Return the [X, Y] coordinate for the center point of the cell that contains the specified text.  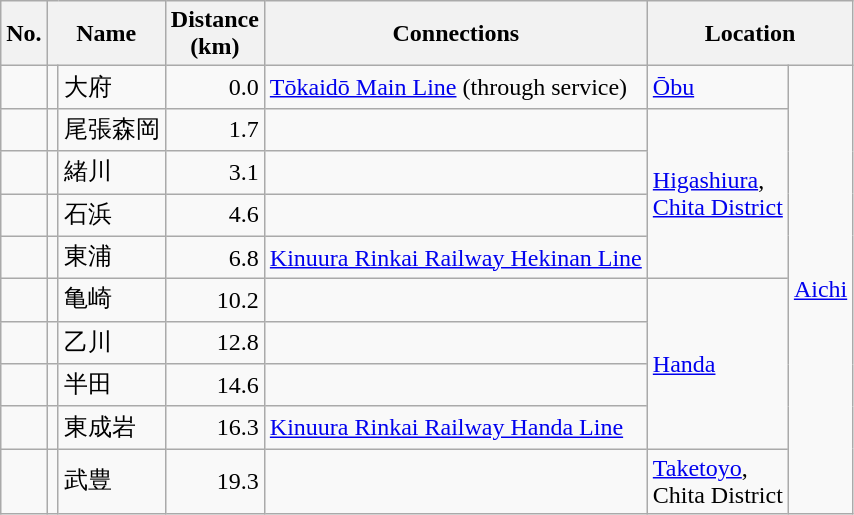
Distance(km) [214, 34]
半田 [112, 386]
3.1 [214, 172]
武豊 [112, 482]
東成岩 [112, 428]
4.6 [214, 216]
6.8 [214, 258]
19.3 [214, 482]
Tōkaidō Main Line (through service) [456, 88]
尾張森岡 [112, 130]
Taketoyo,Chita District [718, 482]
16.3 [214, 428]
大府 [112, 88]
Connections [456, 34]
12.8 [214, 342]
0.0 [214, 88]
Kinuura Rinkai Railway Hekinan Line [456, 258]
Ōbu [718, 88]
No. [24, 34]
Kinuura Rinkai Railway Handa Line [456, 428]
10.2 [214, 300]
東浦 [112, 258]
Location [750, 34]
Aichi [820, 290]
乙川 [112, 342]
石浜 [112, 216]
亀崎 [112, 300]
14.6 [214, 386]
緒川 [112, 172]
Handa [718, 364]
Higashiura,Chita District [718, 193]
1.7 [214, 130]
Name [106, 34]
